Output the [x, y] coordinate of the center of the cell containing the given text.  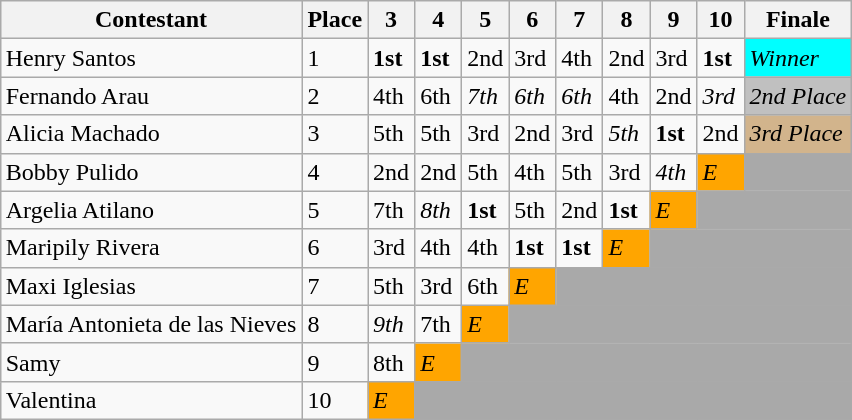
Finale [798, 20]
Maxi Iglesias [151, 286]
Argelia Atilano [151, 210]
1 [335, 58]
Henry Santos [151, 58]
Samy [151, 362]
Place [335, 20]
Fernando Arau [151, 96]
Maripily Rivera [151, 248]
2 [335, 96]
2nd Place [798, 96]
Alicia Machado [151, 134]
María Antonieta de las Nieves [151, 324]
9th [392, 324]
Contestant [151, 20]
3rd Place [798, 134]
Winner [798, 58]
Bobby Pulido [151, 172]
Valentina [151, 400]
